Return the [x, y] coordinate for the center point of the cell that contains the specified text.  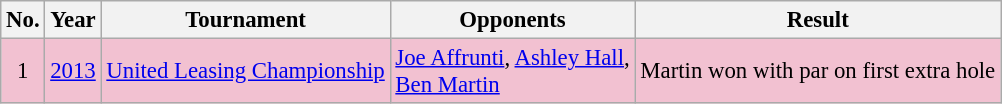
Tournament [246, 20]
Martin won with par on first extra hole [818, 72]
No. [23, 20]
2013 [73, 72]
Opponents [512, 20]
Result [818, 20]
1 [23, 72]
Joe Affrunti, Ashley Hall, Ben Martin [512, 72]
United Leasing Championship [246, 72]
Year [73, 20]
